Locate the cell with the specified text and output its [x, y] center coordinate. 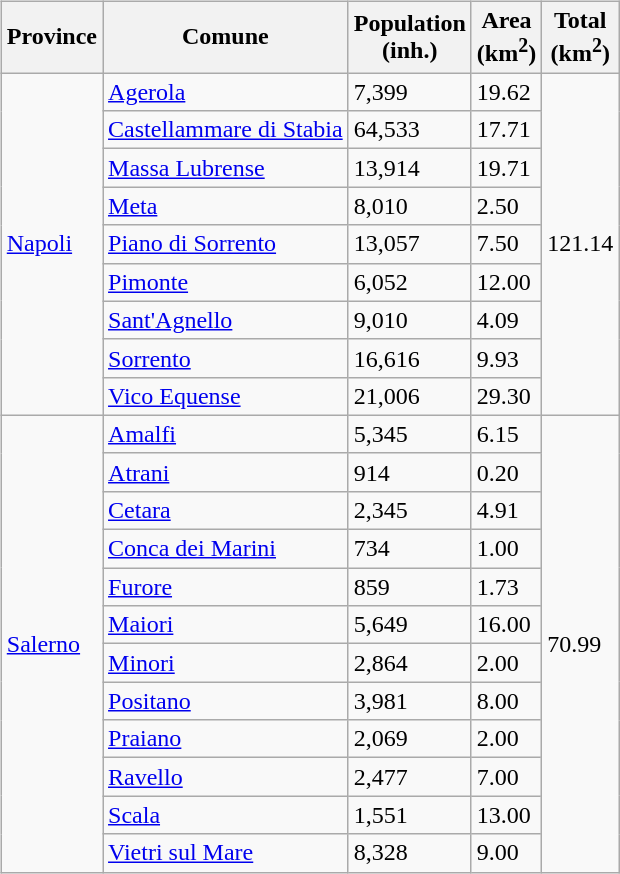
Massa Lubrense [226, 168]
8,328 [410, 853]
Pimonte [226, 282]
Vico Equense [226, 396]
Meta [226, 206]
Salerno [52, 644]
19.62 [506, 92]
Agerola [226, 92]
Praiano [226, 739]
Cetara [226, 510]
6,052 [410, 282]
Sant'Agnello [226, 320]
734 [410, 549]
Comune [226, 37]
2,345 [410, 510]
Conca dei Marini [226, 549]
4.09 [506, 320]
5,345 [410, 434]
13,914 [410, 168]
2,069 [410, 739]
12.00 [506, 282]
17.71 [506, 130]
Napoli [52, 244]
Scala [226, 815]
Area(km2) [506, 37]
121.14 [580, 244]
19.71 [506, 168]
16.00 [506, 625]
914 [410, 472]
16,616 [410, 358]
4.91 [506, 510]
70.99 [580, 644]
Amalfi [226, 434]
1.73 [506, 587]
Piano di Sorrento [226, 244]
Minori [226, 663]
0.20 [506, 472]
9,010 [410, 320]
Province [52, 37]
Vietri sul Mare [226, 853]
13,057 [410, 244]
5,649 [410, 625]
859 [410, 587]
29.30 [506, 396]
2.50 [506, 206]
Ravello [226, 777]
8.00 [506, 701]
13.00 [506, 815]
Total(km2) [580, 37]
21,006 [410, 396]
2,477 [410, 777]
64,533 [410, 130]
Population(inh.) [410, 37]
8,010 [410, 206]
3,981 [410, 701]
7.50 [506, 244]
2,864 [410, 663]
6.15 [506, 434]
Positano [226, 701]
Sorrento [226, 358]
Castellammare di Stabia [226, 130]
7,399 [410, 92]
Atrani [226, 472]
1.00 [506, 549]
9.93 [506, 358]
Furore [226, 587]
9.00 [506, 853]
7.00 [506, 777]
1,551 [410, 815]
Maiori [226, 625]
